Find where the given text appears and provide that cell's center as [X, Y] coordinate. 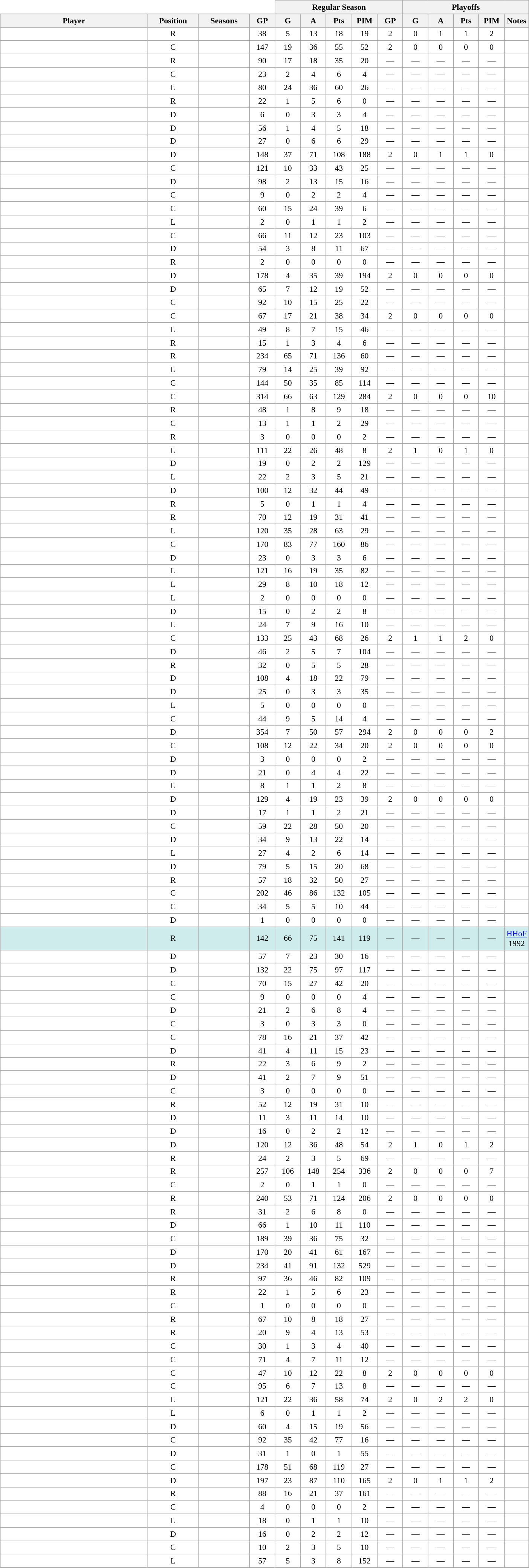
98 [262, 182]
Position [173, 21]
141 [339, 939]
117 [365, 970]
91 [313, 1266]
314 [262, 397]
257 [262, 1171]
Seasons [224, 21]
206 [365, 1199]
294 [365, 732]
194 [365, 276]
336 [365, 1171]
152 [365, 1561]
197 [262, 1481]
87 [313, 1481]
Notes [517, 21]
160 [339, 544]
144 [262, 383]
161 [365, 1494]
124 [339, 1199]
111 [262, 450]
104 [365, 652]
284 [365, 397]
Playoffs [466, 7]
33 [313, 168]
88 [262, 1494]
HHoF1992 [517, 939]
105 [365, 893]
47 [262, 1373]
106 [288, 1171]
136 [339, 356]
147 [262, 47]
254 [339, 1171]
133 [262, 639]
85 [339, 383]
100 [262, 491]
83 [288, 544]
354 [262, 732]
Regular Season [339, 7]
142 [262, 939]
202 [262, 893]
59 [262, 826]
69 [365, 1158]
40 [365, 1346]
240 [262, 1199]
58 [339, 1400]
109 [365, 1279]
80 [262, 88]
529 [365, 1266]
61 [339, 1252]
188 [365, 155]
95 [262, 1386]
103 [365, 236]
74 [365, 1400]
Player [74, 21]
165 [365, 1481]
90 [262, 61]
189 [262, 1239]
167 [365, 1252]
114 [365, 383]
78 [262, 1037]
